Output the [x, y] coordinate of the center of the cell containing the given text.  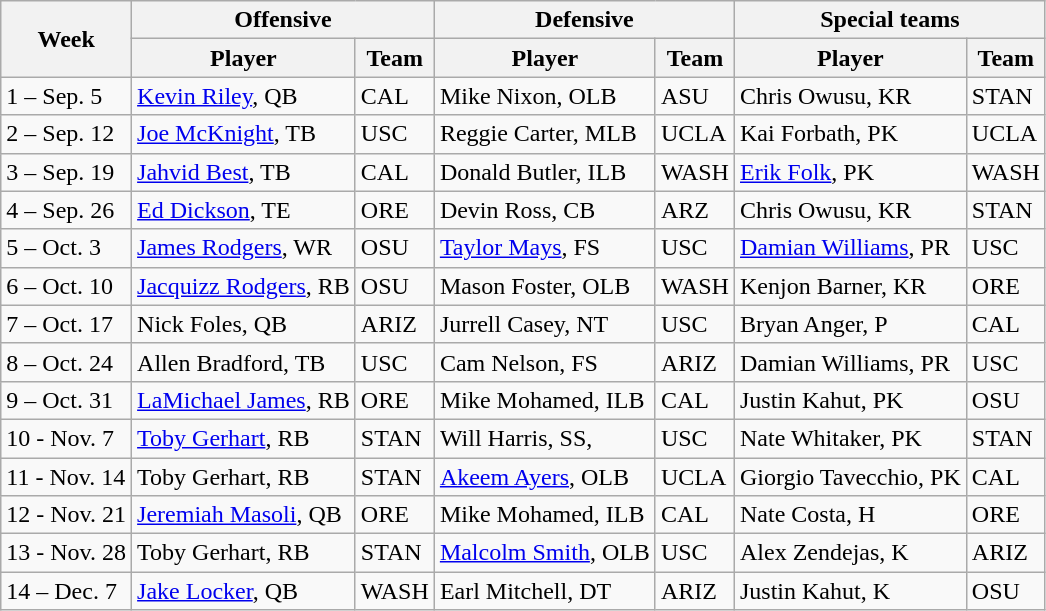
11 - Nov. 14 [66, 477]
Nate Whitaker, PK [850, 438]
5 – Oct. 3 [66, 248]
Jurrell Casey, NT [544, 324]
Jake Locker, QB [244, 591]
Defensive [584, 20]
Taylor Mays, FS [544, 248]
Justin Kahut, PK [850, 400]
Bryan Anger, P [850, 324]
Kevin Riley, QB [244, 96]
10 - Nov. 7 [66, 438]
Kai Forbath, PK [850, 134]
Week [66, 39]
9 – Oct. 31 [66, 400]
Donald Butler, ILB [544, 172]
Alex Zendejas, K [850, 553]
2 – Sep. 12 [66, 134]
Jahvid Best, TB [244, 172]
Jacquizz Rodgers, RB [244, 286]
Allen Bradford, TB [244, 362]
James Rodgers, WR [244, 248]
Offensive [284, 20]
13 - Nov. 28 [66, 553]
12 - Nov. 21 [66, 515]
3 – Sep. 19 [66, 172]
4 – Sep. 26 [66, 210]
1 – Sep. 5 [66, 96]
Devin Ross, CB [544, 210]
Joe McKnight, TB [244, 134]
Mike Nixon, OLB [544, 96]
ARZ [694, 210]
6 – Oct. 10 [66, 286]
Erik Folk, PK [850, 172]
Ed Dickson, TE [244, 210]
Nick Foles, QB [244, 324]
Special teams [890, 20]
8 – Oct. 24 [66, 362]
ASU [694, 96]
Will Harris, SS, [544, 438]
Mason Foster, OLB [544, 286]
Earl Mitchell, DT [544, 591]
Malcolm Smith, OLB [544, 553]
Justin Kahut, K [850, 591]
Cam Nelson, FS [544, 362]
LaMichael James, RB [244, 400]
Jeremiah Masoli, QB [244, 515]
7 – Oct. 17 [66, 324]
Kenjon Barner, KR [850, 286]
Giorgio Tavecchio, PK [850, 477]
14 – Dec. 7 [66, 591]
Nate Costa, H [850, 515]
Akeem Ayers, OLB [544, 477]
Reggie Carter, MLB [544, 134]
